Scan for the cell matching the given text and deliver its [X, Y] coordinate at center. 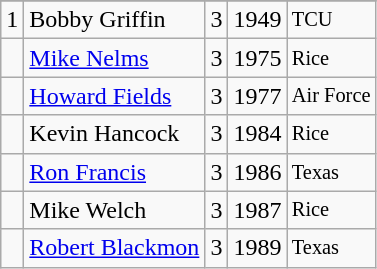
1989 [258, 248]
Kevin Hancock [114, 134]
Bobby Griffin [114, 20]
Ron Francis [114, 172]
Robert Blackmon [114, 248]
1 [12, 20]
1984 [258, 134]
Air Force [331, 96]
1986 [258, 172]
Mike Welch [114, 210]
Howard Fields [114, 96]
1977 [258, 96]
1987 [258, 210]
1949 [258, 20]
1975 [258, 58]
Mike Nelms [114, 58]
TCU [331, 20]
